Capture the cell that displays the provided text and extract its (x, y) central coordinate. 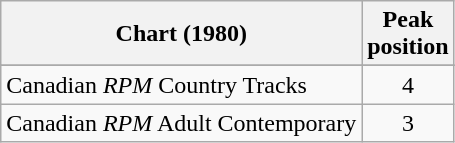
Canadian RPM Country Tracks (182, 85)
Chart (1980) (182, 34)
4 (408, 85)
Canadian RPM Adult Contemporary (182, 123)
3 (408, 123)
Peakposition (408, 34)
